Provide the [x, y] coordinate of the cell's center where the given text is located.  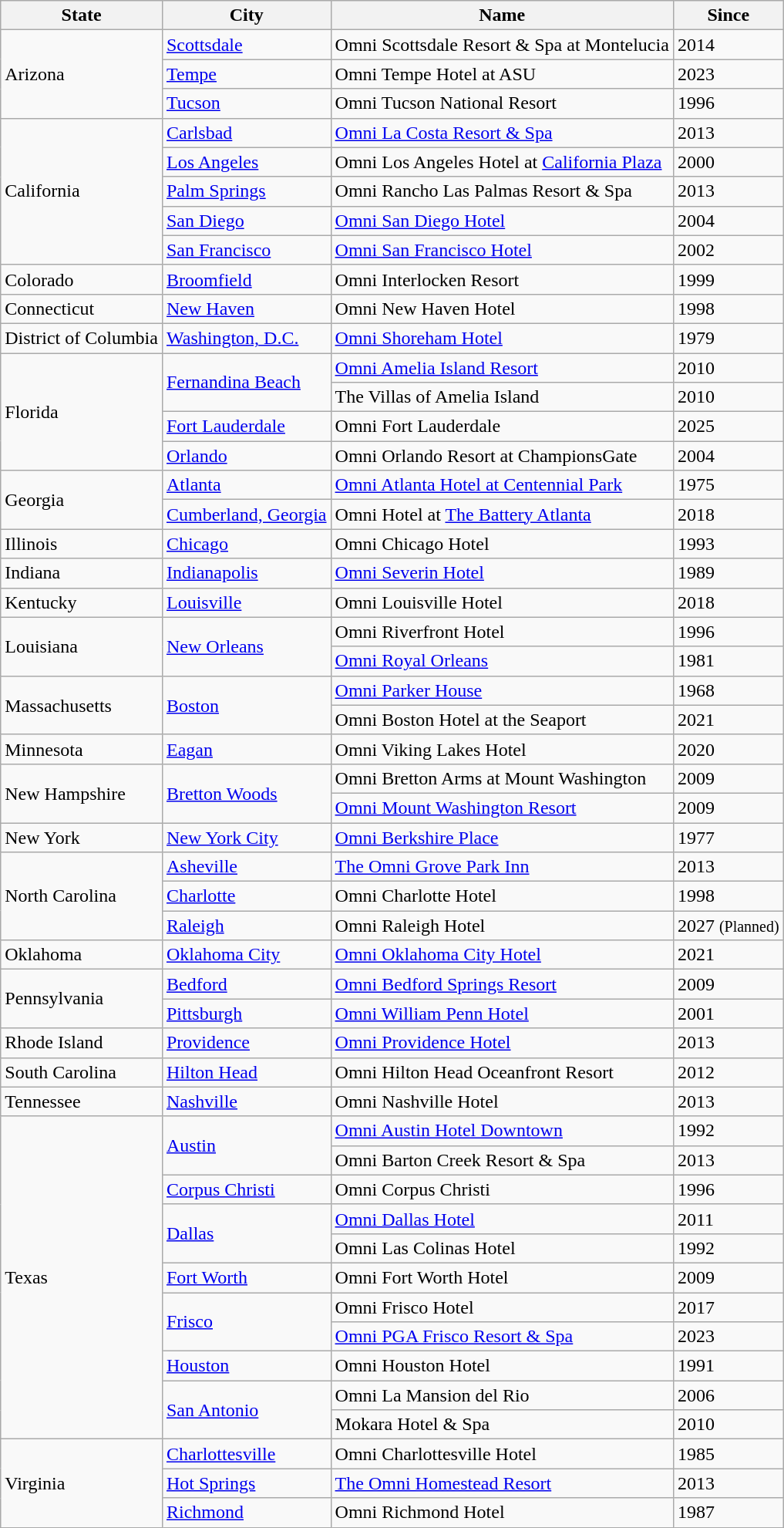
Mokara Hotel & Spa [502, 1425]
Providence [247, 1043]
Carlsbad [247, 133]
Tempe [247, 74]
Boston [247, 705]
New Haven [247, 309]
Orlando [247, 456]
Omni Riverfront Hotel [502, 632]
Fort Lauderdale [247, 427]
1979 [728, 338]
Omni Tempe Hotel at ASU [502, 74]
Dallas [247, 1233]
2027 (Planned) [728, 926]
Omni Mount Washington Resort [502, 808]
2025 [728, 427]
Omni Dallas Hotel [502, 1219]
Georgia [82, 500]
Louisiana [82, 646]
California [82, 191]
2001 [728, 1014]
San Francisco [247, 250]
Omni Charlottesville Hotel [502, 1454]
2012 [728, 1072]
Illinois [82, 544]
Omni Corpus Christi [502, 1189]
Bedford [247, 984]
Oklahoma [82, 955]
2014 [728, 45]
Fort Worth [247, 1277]
2020 [728, 749]
Colorado [82, 279]
1993 [728, 544]
District of Columbia [82, 338]
Omni Frisco Hotel [502, 1307]
Omni La Costa Resort & Spa [502, 133]
1987 [728, 1513]
City [247, 15]
Omni Barton Creek Resort & Spa [502, 1160]
Fernandina Beach [247, 383]
Charlottesville [247, 1454]
Omni Charlotte Hotel [502, 896]
Pittsburgh [247, 1014]
Omni Berkshire Place [502, 837]
Raleigh [247, 926]
1968 [728, 690]
South Carolina [82, 1072]
Omni Hilton Head Oceanfront Resort [502, 1072]
Omni Shoreham Hotel [502, 338]
Omni La Mansion del Rio [502, 1395]
Omni Viking Lakes Hotel [502, 749]
Omni Providence Hotel [502, 1043]
1977 [728, 837]
Charlotte [247, 896]
North Carolina [82, 896]
Omni Boston Hotel at the Seaport [502, 720]
Broomfield [247, 279]
Eagan [247, 749]
1999 [728, 279]
Hilton Head [247, 1072]
Omni San Diego Hotel [502, 221]
Name [502, 15]
Kentucky [82, 602]
Palm Springs [247, 191]
Omni San Francisco Hotel [502, 250]
New York [82, 837]
Austin [247, 1145]
Omni Tucson National Resort [502, 103]
The Omni Grove Park Inn [502, 867]
Omni Orlando Resort at ChampionsGate [502, 456]
Rhode Island [82, 1043]
Tucson [247, 103]
Atlanta [247, 485]
Bretton Woods [247, 793]
2017 [728, 1307]
Texas [82, 1277]
Florida [82, 412]
Indianapolis [247, 573]
Pennsylvania [82, 999]
Omni Rancho Las Palmas Resort & Spa [502, 191]
Omni Parker House [502, 690]
Omni Interlocken Resort [502, 279]
1989 [728, 573]
Omni Hotel at The Battery Atlanta [502, 514]
Omni Los Angeles Hotel at California Plaza [502, 162]
Omni Louisville Hotel [502, 602]
San Antonio [247, 1410]
Arizona [82, 74]
Nashville [247, 1101]
Omni New Haven Hotel [502, 309]
Since [728, 15]
Omni William Penn Hotel [502, 1014]
Cumberland, Georgia [247, 514]
Omni Fort Worth Hotel [502, 1277]
Omni Richmond Hotel [502, 1513]
Omni Atlanta Hotel at Centennial Park [502, 485]
Omni Bretton Arms at Mount Washington [502, 778]
Massachusetts [82, 705]
1981 [728, 661]
2006 [728, 1395]
Omni PGA Frisco Resort & Spa [502, 1337]
State [82, 15]
Louisville [247, 602]
Omni Severin Hotel [502, 573]
Omni Las Colinas Hotel [502, 1248]
Chicago [247, 544]
Washington, D.C. [247, 338]
New York City [247, 837]
1985 [728, 1454]
Omni Royal Orleans [502, 661]
Virginia [82, 1483]
Los Angeles [247, 162]
The Villas of Amelia Island [502, 397]
Richmond [247, 1513]
Asheville [247, 867]
Scottsdale [247, 45]
Omni Raleigh Hotel [502, 926]
Hot Springs [247, 1483]
Omni Chicago Hotel [502, 544]
Omni Austin Hotel Downtown [502, 1131]
Houston [247, 1366]
San Diego [247, 221]
2002 [728, 250]
New Hampshire [82, 793]
Oklahoma City [247, 955]
Indiana [82, 573]
2011 [728, 1219]
Omni Scottsdale Resort & Spa at Montelucia [502, 45]
Corpus Christi [247, 1189]
Connecticut [82, 309]
Omni Fort Lauderdale [502, 427]
Frisco [247, 1322]
Omni Nashville Hotel [502, 1101]
The Omni Homestead Resort [502, 1483]
New Orleans [247, 646]
1975 [728, 485]
Minnesota [82, 749]
Omni Amelia Island Resort [502, 368]
1991 [728, 1366]
Omni Bedford Springs Resort [502, 984]
Omni Houston Hotel [502, 1366]
Omni Oklahoma City Hotel [502, 955]
Tennessee [82, 1101]
2000 [728, 162]
